Locate the cell with the specified text and output its (x, y) center coordinate. 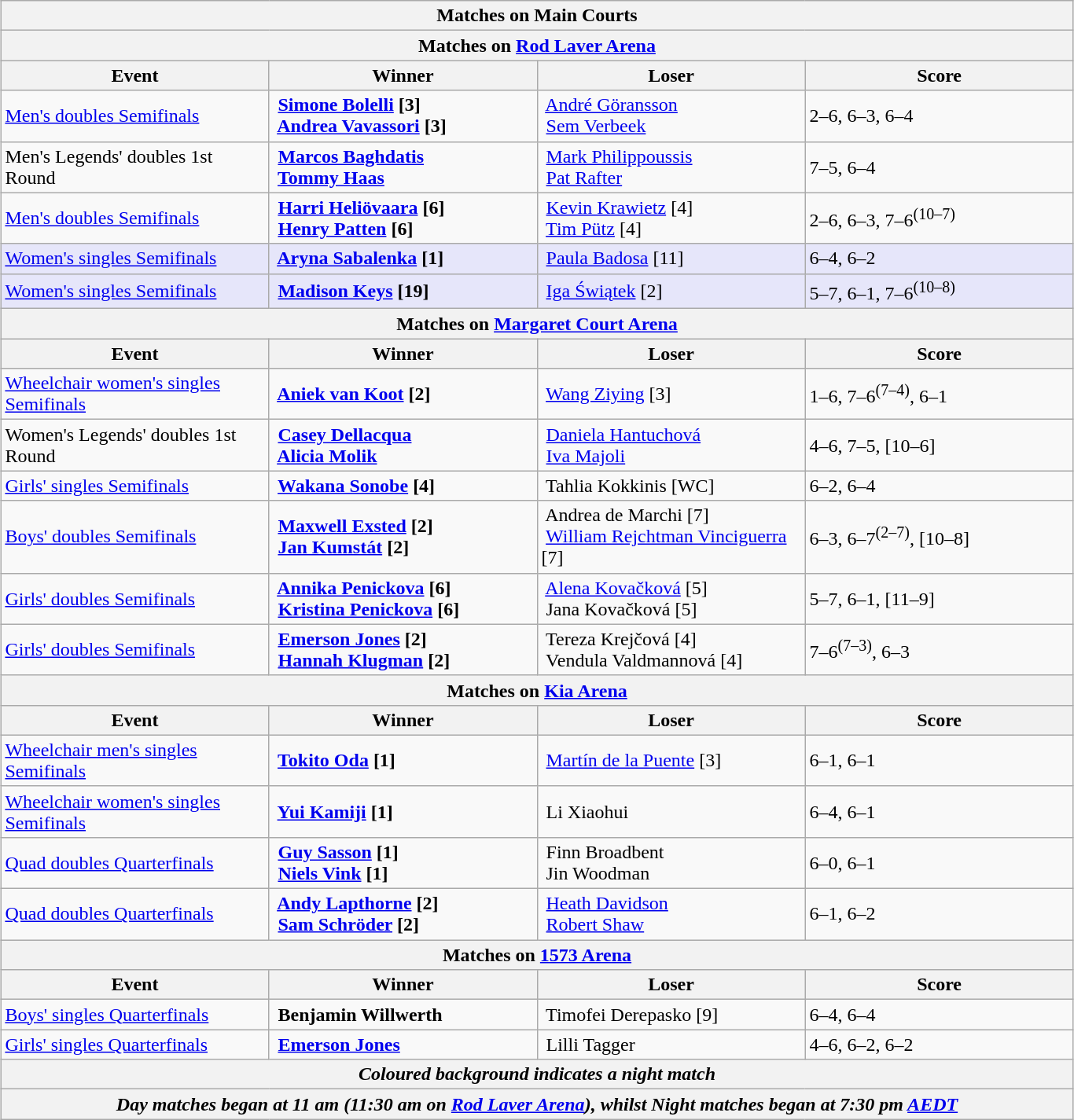
4–6, 6–2, 6–2 (939, 1045)
Paula Badosa [11] (671, 259)
Lilli Tagger (671, 1045)
6–1, 6–2 (939, 915)
Daniela Hantuchová Iva Majoli (671, 445)
Andrea de Marchi [7] William Rejchtman Vinciguerra [7] (671, 537)
Kevin Krawietz [4] Tim Pütz [4] (671, 218)
Emerson Jones (403, 1045)
Boys' doubles Semifinals (135, 537)
Madison Keys [19] (403, 291)
Maxwell Exsted [2] Jan Kumstát [2] (403, 537)
Women's Legends' doubles 1st Round (135, 445)
6–3, 6–7(2–7), [10–8] (939, 537)
2–6, 6–3, 7–6(10–7) (939, 218)
Alena Kovačková [5] Jana Kovačková [5] (671, 599)
Guy Sasson [1] Niels Vink [1] (403, 863)
6–4, 6–1 (939, 811)
André Göransson Sem Verbeek (671, 116)
6–4, 6–4 (939, 1015)
Finn Broadbent Jin Woodman (671, 863)
Heath Davidson Robert Shaw (671, 915)
Girls' singles Semifinals (135, 486)
2–6, 6–3, 6–4 (939, 116)
Wheelchair men's singles Semifinals (135, 761)
Andy Lapthorne [2] Sam Schröder [2] (403, 915)
Yui Kamiji [1] (403, 811)
Aniek van Koot [2] (403, 395)
4–6, 7–5, [10–6] (939, 445)
6–2, 6–4 (939, 486)
1–6, 7–6(7–4), 6–1 (939, 395)
Wakana Sonobe [4] (403, 486)
Matches on 1573 Arena (537, 955)
Matches on Rod Laver Arena (537, 46)
Timofei Derepasko [9] (671, 1015)
Matches on Margaret Court Arena (537, 324)
6–4, 6–2 (939, 259)
Tokito Oda [1] (403, 761)
Martín de la Puente [3] (671, 761)
Annika Penickova [6] Kristina Penickova [6] (403, 599)
6–0, 6–1 (939, 863)
Matches on Main Courts (537, 16)
5–7, 6–1, 7–6(10–8) (939, 291)
Aryna Sabalenka [1] (403, 259)
Tahlia Kokkinis [WC] (671, 486)
Emerson Jones [2] Hannah Klugman [2] (403, 649)
Tereza Krejčová [4] Vendula Valdmannová [4] (671, 649)
Marcos Baghdatis Tommy Haas (403, 167)
Mark Philippoussis Pat Rafter (671, 167)
7–6(7–3), 6–3 (939, 649)
6–1, 6–1 (939, 761)
Li Xiaohui (671, 811)
Wang Ziying [3] (671, 395)
Casey Dellacqua Alicia Molik (403, 445)
Boys' singles Quarterfinals (135, 1015)
Men's Legends' doubles 1st Round (135, 167)
5–7, 6–1, [11–9] (939, 599)
7–5, 6–4 (939, 167)
Day matches began at 11 am (11:30 am on Rod Laver Arena), whilst Night matches began at 7:30 pm AEDT (537, 1104)
Iga Świątek [2] (671, 291)
Coloured background indicates a night match (537, 1074)
Girls' singles Quarterfinals (135, 1045)
Harri Heliövaara [6] Henry Patten [6] (403, 218)
Simone Bolelli [3] Andrea Vavassori [3] (403, 116)
Matches on Kia Arena (537, 690)
Benjamin Willwerth (403, 1015)
